Return the [X, Y] coordinate for the center point of the cell that contains the specified text.  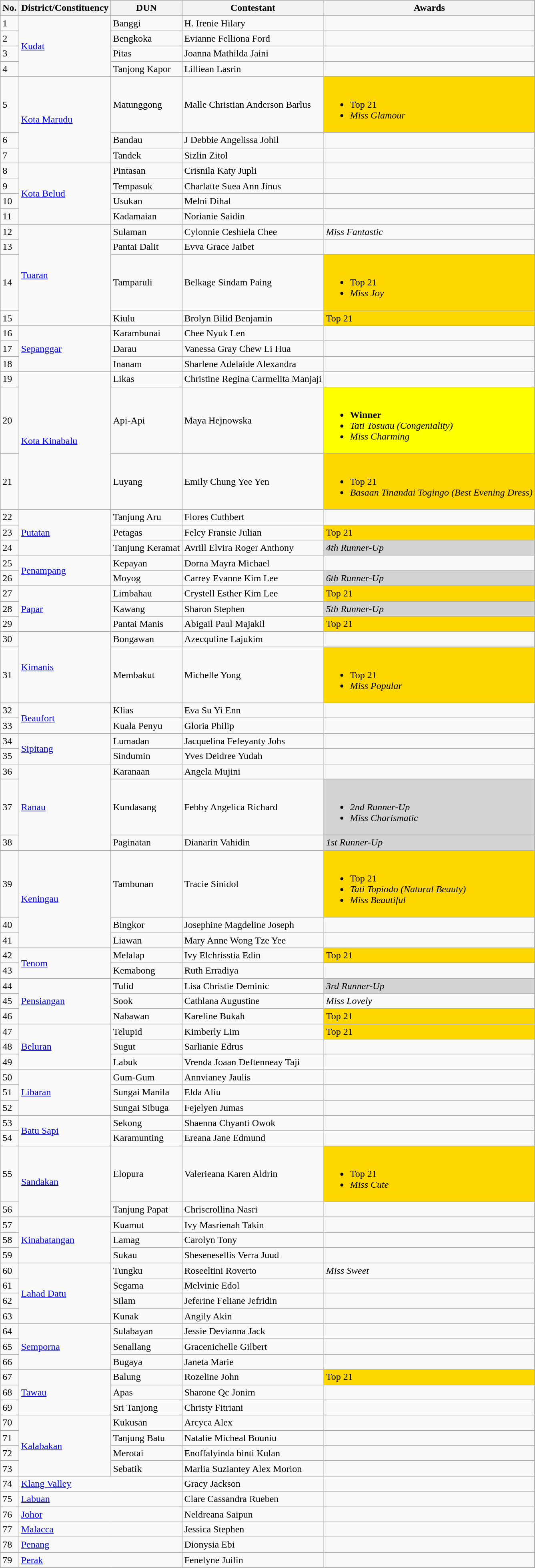
57 [10, 1225]
12 [10, 232]
Sarlianie Edrus [253, 1047]
Norianie Saidin [253, 216]
78 [10, 1545]
Tempasuk [146, 186]
31 [10, 675]
Semporna [65, 1347]
Clare Cassandra Rueben [253, 1499]
Tamparuli [146, 283]
22 [10, 517]
Shaenna Chyanti Owok [253, 1123]
Tungku [146, 1270]
Lilliean Lasrin [253, 69]
Marlia Suziantey Alex Morion [253, 1468]
63 [10, 1316]
Banggi [146, 23]
44 [10, 986]
Paginatan [146, 843]
Kawang [146, 609]
Felcy Fransie Julian [253, 532]
Papar [65, 608]
Evianne Felliona Ford [253, 38]
38 [10, 843]
32 [10, 711]
Enoffalyinda binti Kulan [253, 1453]
Kemabong [146, 970]
16 [10, 333]
Putatan [65, 532]
77 [10, 1530]
Dianarin Vahidin [253, 843]
Tanjong Kapor [146, 69]
Angily Akin [253, 1316]
30 [10, 639]
11 [10, 216]
Jeferine Feliane Jefridin [253, 1301]
Eva Su Yi Enn [253, 711]
47 [10, 1032]
Awards [429, 8]
Roseeltini Roverto [253, 1270]
Api-Api [146, 420]
20 [10, 420]
26 [10, 578]
Tuaran [65, 275]
Segama [146, 1286]
Melvinie Edol [253, 1286]
21 [10, 482]
Sri Tanjong [146, 1407]
Kota Marudu [65, 120]
Sugut [146, 1047]
Azecquline Lajukim [253, 639]
Kiulu [146, 318]
55 [10, 1174]
Bongawan [146, 639]
Belkage Sindam Paing [253, 283]
Sebatik [146, 1468]
Sungai Sibuga [146, 1108]
Karamunting [146, 1138]
Tulid [146, 986]
Janeta Marie [253, 1362]
Contestant [253, 8]
Yves Deidree Yudah [253, 756]
Miss Lovely [429, 1001]
Apas [146, 1392]
Darau [146, 349]
Kudat [65, 46]
1 [10, 23]
Karambunai [146, 333]
Labuk [146, 1062]
Karanaan [146, 771]
Telupid [146, 1032]
Sharon Stephen [253, 609]
72 [10, 1453]
Tanjung Keramat [146, 548]
Emily Chung Yee Yen [253, 482]
6 [10, 140]
Dionysia Ebi [253, 1545]
Jessica Stephen [253, 1530]
Neldreana Saipun [253, 1514]
Annvianey Jaulis [253, 1077]
Dorna Mayra Michael [253, 563]
Sizlin Zitol [253, 155]
Kadamaian [146, 216]
Mary Anne Wong Tze Yee [253, 940]
69 [10, 1407]
Angela Mujini [253, 771]
Arcyca Alex [253, 1423]
Kundasang [146, 807]
Nabawan [146, 1016]
Tenom [65, 963]
Miss Fantastic [429, 232]
Sulaman [146, 232]
28 [10, 609]
Sook [146, 1001]
33 [10, 726]
25 [10, 563]
Lisa Christie Deminic [253, 986]
Gracy Jackson [253, 1484]
Ivy Elchrisstia Edin [253, 955]
Matunggong [146, 104]
3 [10, 54]
46 [10, 1016]
Jessie Devianna Jack [253, 1331]
59 [10, 1255]
2nd Runner-UpMiss Charismatic [429, 807]
Beaufort [65, 718]
Natalie Micheal Bouniu [253, 1438]
Penang [100, 1545]
Top 21Miss Cute [429, 1174]
Pantai Dalit [146, 247]
Bugaya [146, 1362]
Top 21Basaan Tinandai Togingo (Best Evening Dress) [429, 482]
Cathlana Augustine [253, 1001]
Pintasan [146, 171]
39 [10, 884]
Sukau [146, 1255]
79 [10, 1560]
15 [10, 318]
WinnerTati Tosuau (Congeniality)Miss Charming [429, 420]
4 [10, 69]
Carolyn Tony [253, 1240]
24 [10, 548]
Bandau [146, 140]
74 [10, 1484]
Likas [146, 379]
Kinabatangan [65, 1240]
Crisnila Katy Jupli [253, 171]
Sulabayan [146, 1331]
Malacca [100, 1530]
Ruth Erradiya [253, 970]
8 [10, 171]
Lumadan [146, 741]
Tracie Sinidol [253, 884]
Sipitang [65, 749]
Vrenda Joaan Deftenneay Taji [253, 1062]
66 [10, 1362]
73 [10, 1468]
67 [10, 1377]
43 [10, 970]
Membakut [146, 675]
1st Runner-Up [429, 843]
Kalabakan [65, 1446]
71 [10, 1438]
65 [10, 1347]
Ranau [65, 807]
Pensiangan [65, 1001]
64 [10, 1331]
Bingkor [146, 925]
Miss Sweet [429, 1270]
Sharlene Adelaide Alexandra [253, 364]
68 [10, 1392]
Jacquelina Fefeyanty Johs [253, 741]
Tanjung Aru [146, 517]
J Debbie Angelissa Johil [253, 140]
Kareline Bukah [253, 1016]
19 [10, 379]
17 [10, 349]
Maya Hejnowska [253, 420]
Valerieana Karen Aldrin [253, 1174]
Kuamut [146, 1225]
Charlatte Suea Ann Jinus [253, 186]
51 [10, 1092]
56 [10, 1209]
14 [10, 283]
Kota Kinabalu [65, 440]
5th Runner-Up [429, 609]
Tambunan [146, 884]
Josephine Magdeline Joseph [253, 925]
Malle Christian Anderson Barlus [253, 104]
Top 21Miss Joy [429, 283]
Labuan [100, 1499]
Abigail Paul Majakil [253, 624]
Penampang [65, 570]
3rd Runner-Up [429, 986]
Melni Dihal [253, 201]
50 [10, 1077]
Ivy Masrienah Takin [253, 1225]
Libaran [65, 1092]
No. [10, 8]
52 [10, 1108]
Chriscrollina Nasri [253, 1209]
Gum-Gum [146, 1077]
Sepanggar [65, 349]
Crystell Esther Kim Lee [253, 593]
Kuala Penyu [146, 726]
27 [10, 593]
Evva Grace Jaibet [253, 247]
18 [10, 364]
H. Irenie Hilary [253, 23]
Shesenesellis Verra Juud [253, 1255]
Top 21Miss Popular [429, 675]
Kota Belud [65, 193]
76 [10, 1514]
Batu Sapi [65, 1130]
Tawau [65, 1392]
Senallang [146, 1347]
Ereana Jane Edmund [253, 1138]
Sharone Qc Jonim [253, 1392]
61 [10, 1286]
29 [10, 624]
Sandakan [65, 1181]
Moyog [146, 578]
Luyang [146, 482]
Chee Nyuk Len [253, 333]
Petagas [146, 532]
37 [10, 807]
7 [10, 155]
Kunak [146, 1316]
Beluran [65, 1047]
Elopura [146, 1174]
Top 21Miss Glamour [429, 104]
Kepayan [146, 563]
Tanjung Batu [146, 1438]
Pantai Manis [146, 624]
Limbahau [146, 593]
Silam [146, 1301]
Fejelyen Jumas [253, 1108]
13 [10, 247]
Top 21Tati Topiodo (Natural Beauty)Miss Beautiful [429, 884]
Joanna Mathilda Jaini [253, 54]
62 [10, 1301]
Klang Valley [100, 1484]
4th Runner-Up [429, 548]
Gracenichelle Gilbert [253, 1347]
35 [10, 756]
23 [10, 532]
36 [10, 771]
2 [10, 38]
Rozeline John [253, 1377]
45 [10, 1001]
DUN [146, 8]
60 [10, 1270]
Melalap [146, 955]
Klias [146, 711]
Brolyn Bilid Benjamin [253, 318]
Gloria Philip [253, 726]
Bengkoka [146, 38]
Sungai Manila [146, 1092]
Tanjung Papat [146, 1209]
Keningau [65, 899]
Merotai [146, 1453]
Michelle Yong [253, 675]
34 [10, 741]
10 [10, 201]
Perak [100, 1560]
Carrey Evanne Kim Lee [253, 578]
Lamag [146, 1240]
Kukusan [146, 1423]
41 [10, 940]
48 [10, 1047]
Elda Aliu [253, 1092]
Sindumin [146, 756]
Inanam [146, 364]
Lahad Datu [65, 1293]
District/Constituency [65, 8]
Balung [146, 1377]
40 [10, 925]
9 [10, 186]
Kimberly Lim [253, 1032]
53 [10, 1123]
Avrill Elvira Roger Anthony [253, 548]
6th Runner-Up [429, 578]
70 [10, 1423]
Sekong [146, 1123]
75 [10, 1499]
42 [10, 955]
Fenelyne Juilin [253, 1560]
49 [10, 1062]
Cylonnie Ceshiela Chee [253, 232]
Pitas [146, 54]
58 [10, 1240]
Vanessa Gray Chew Li Hua [253, 349]
Christine Regina Carmelita Manjaji [253, 379]
5 [10, 104]
Liawan [146, 940]
Flores Cuthbert [253, 517]
Tandek [146, 155]
Kimanis [65, 667]
Febby Angelica Richard [253, 807]
Usukan [146, 201]
54 [10, 1138]
Johor [100, 1514]
Christy Fitriani [253, 1407]
